From the cell containing the given text, extract its center point as [X, Y] coordinate. 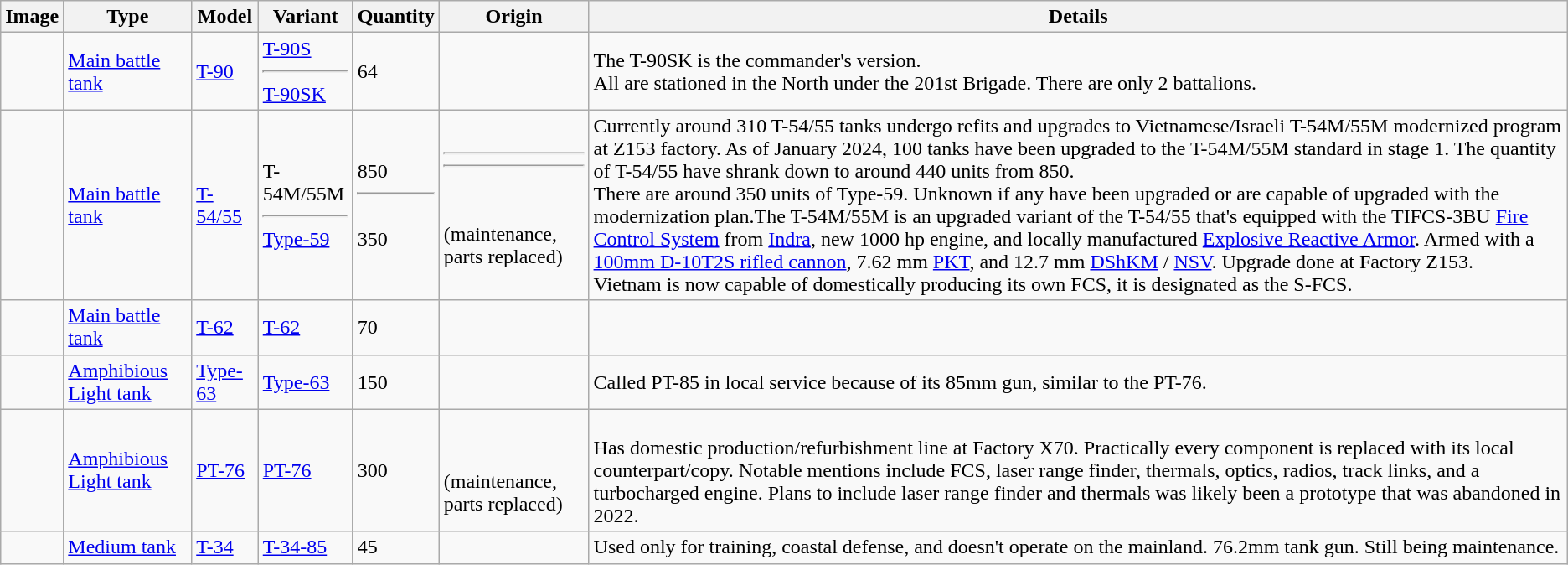
Type [127, 17]
64 [395, 71]
45 [395, 547]
150 [395, 382]
70 [395, 327]
T-54/55 [225, 205]
The T-90SK is the commander's version.All are stationed in the North under the 201st Brigade. There are only 2 battalions. [1078, 71]
T-34-85 [305, 547]
T-90 [225, 71]
Variant [305, 17]
Details [1078, 17]
T-54M/55MType-59 [305, 205]
T-90S T-90SK [305, 71]
T-34 [225, 547]
Used only for training, coastal defense, and doesn't operate on the mainland. 76.2mm tank gun. Still being maintenance. [1078, 547]
Image [32, 17]
Origin [514, 17]
Called PT-85 in local service because of its 85mm gun, similar to the PT-76. [1078, 382]
Model [225, 17]
300 [395, 470]
850 350 [395, 205]
Medium tank [127, 547]
Quantity [395, 17]
